Identify which cell holds the provided text, then report its [x, y] central coordinate. 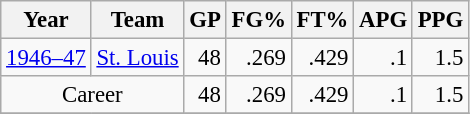
FT% [322, 20]
1946–47 [46, 58]
GP [205, 20]
Career [92, 95]
Year [46, 20]
APG [384, 20]
St. Louis [138, 58]
FG% [258, 20]
Team [138, 20]
PPG [440, 20]
